Find where the given text appears and provide that cell's center as [x, y] coordinate. 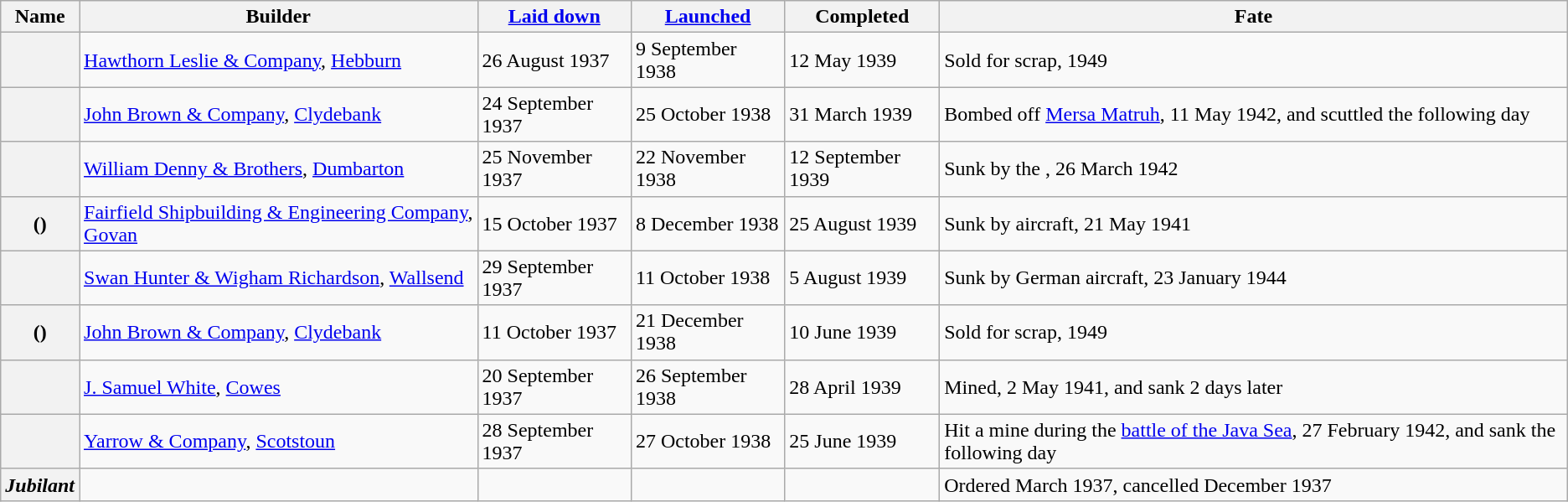
25 August 1939 [863, 223]
15 October 1937 [554, 223]
Jubilant [40, 484]
Completed [863, 17]
22 November 1938 [707, 169]
Builder [279, 17]
28 April 1939 [863, 387]
29 September 1937 [554, 278]
Hit a mine during the battle of the Java Sea, 27 February 1942, and sank the following day [1254, 441]
12 September 1939 [863, 169]
21 December 1938 [707, 332]
9 September 1938 [707, 60]
12 May 1939 [863, 60]
20 September 1937 [554, 387]
11 October 1937 [554, 332]
28 September 1937 [554, 441]
Mined, 2 May 1941, and sank 2 days later [1254, 387]
26 August 1937 [554, 60]
11 October 1938 [707, 278]
24 September 1937 [554, 114]
25 November 1937 [554, 169]
Sunk by German aircraft, 23 January 1944 [1254, 278]
Launched [707, 17]
5 August 1939 [863, 278]
Sunk by the , 26 March 1942 [1254, 169]
Bombed off Mersa Matruh, 11 May 1942, and scuttled the following day [1254, 114]
Yarrow & Company, Scotstoun [279, 441]
25 October 1938 [707, 114]
William Denny & Brothers, Dumbarton [279, 169]
Hawthorn Leslie & Company, Hebburn [279, 60]
8 December 1938 [707, 223]
Laid down [554, 17]
Fairfield Shipbuilding & Engineering Company, Govan [279, 223]
Name [40, 17]
Ordered March 1937, cancelled December 1937 [1254, 484]
Swan Hunter & Wigham Richardson, Wallsend [279, 278]
Fate [1254, 17]
31 March 1939 [863, 114]
26 September 1938 [707, 387]
Sunk by aircraft, 21 May 1941 [1254, 223]
10 June 1939 [863, 332]
J. Samuel White, Cowes [279, 387]
27 October 1938 [707, 441]
25 June 1939 [863, 441]
